Search for the cell housing the specified text and yield its [X, Y] center coordinate. 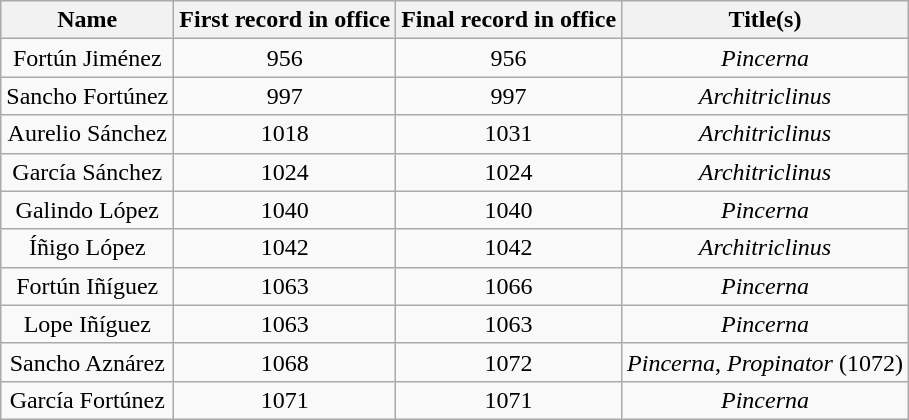
Name [88, 20]
Final record in office [509, 20]
García Fortúnez [88, 400]
Lope Iñíguez [88, 324]
1031 [509, 134]
Sancho Fortúnez [88, 96]
García Sánchez [88, 172]
1068 [285, 362]
Íñigo López [88, 248]
Fortún Iñíguez [88, 286]
1066 [509, 286]
First record in office [285, 20]
1072 [509, 362]
Title(s) [766, 20]
Pincerna, Propinator (1072) [766, 362]
Galindo López [88, 210]
1018 [285, 134]
Fortún Jiménez [88, 58]
Sancho Aznárez [88, 362]
Aurelio Sánchez [88, 134]
